Return (X, Y) of the center of cell containing provided text 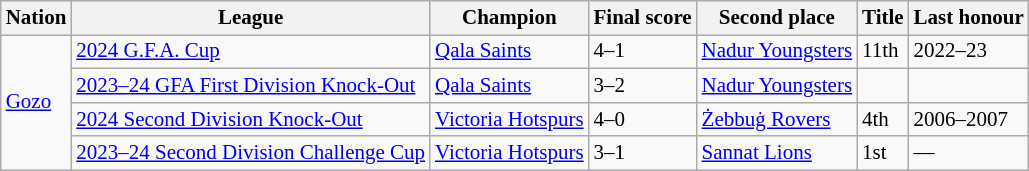
4–1 (643, 52)
4–0 (643, 119)
2023–24 GFA First Division Knock-Out (250, 86)
Title (883, 18)
Second place (777, 18)
— (969, 153)
Champion (510, 18)
2024 Second Division Knock-Out (250, 119)
League (250, 18)
4th (883, 119)
3–1 (643, 153)
2023–24 Second Division Challenge Cup (250, 153)
2006–2007 (969, 119)
2024 G.F.A. Cup (250, 52)
Nation (36, 18)
Last honour (969, 18)
Final score (643, 18)
2022–23 (969, 52)
Żebbuġ Rovers (777, 119)
1st (883, 153)
Sannat Lions (777, 153)
3–2 (643, 86)
11th (883, 52)
Gozo (36, 103)
